Find where the given text appears and provide that cell's center as (X, Y) coordinate. 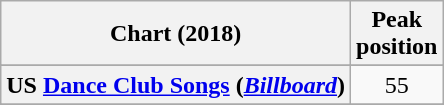
US Dance Club Songs (Billboard) (176, 85)
Chart (2018) (176, 34)
Peakposition (397, 34)
55 (397, 85)
